Pinpoint the cell where the given text exists, returning its [X, Y] midpoint coordinate. 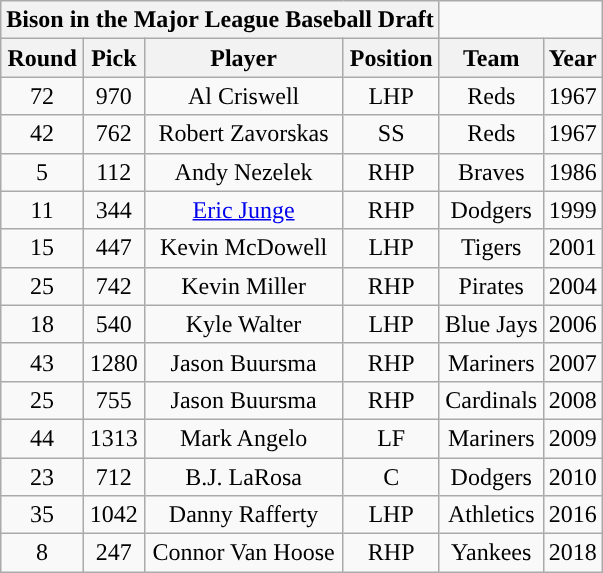
Tigers [491, 248]
Blue Jays [491, 324]
Robert Zavorskas [244, 134]
Team [491, 58]
742 [114, 286]
540 [114, 324]
72 [42, 96]
2009 [572, 438]
44 [42, 438]
970 [114, 96]
42 [42, 134]
Kevin McDowell [244, 248]
Yankees [491, 553]
Year [572, 58]
2010 [572, 477]
Braves [491, 172]
2007 [572, 362]
2008 [572, 400]
Mark Angelo [244, 438]
5 [42, 172]
Pirates [491, 286]
2016 [572, 515]
755 [114, 400]
1986 [572, 172]
8 [42, 553]
Position [391, 58]
35 [42, 515]
11 [42, 210]
B.J. LaRosa [244, 477]
447 [114, 248]
Kevin Miller [244, 286]
1313 [114, 438]
712 [114, 477]
762 [114, 134]
Eric Junge [244, 210]
112 [114, 172]
1999 [572, 210]
247 [114, 553]
2018 [572, 553]
2006 [572, 324]
Round [42, 58]
2001 [572, 248]
15 [42, 248]
18 [42, 324]
C [391, 477]
344 [114, 210]
Bison in the Major League Baseball Draft [220, 20]
1042 [114, 515]
Andy Nezelek [244, 172]
1280 [114, 362]
Danny Rafferty [244, 515]
23 [42, 477]
Athletics [491, 515]
Kyle Walter [244, 324]
Connor Van Hoose [244, 553]
43 [42, 362]
Player [244, 58]
Pick [114, 58]
LF [391, 438]
Cardinals [491, 400]
Al Criswell [244, 96]
SS [391, 134]
2004 [572, 286]
